Extract the (x, y) coordinate from the center of the cell holding the provided text.  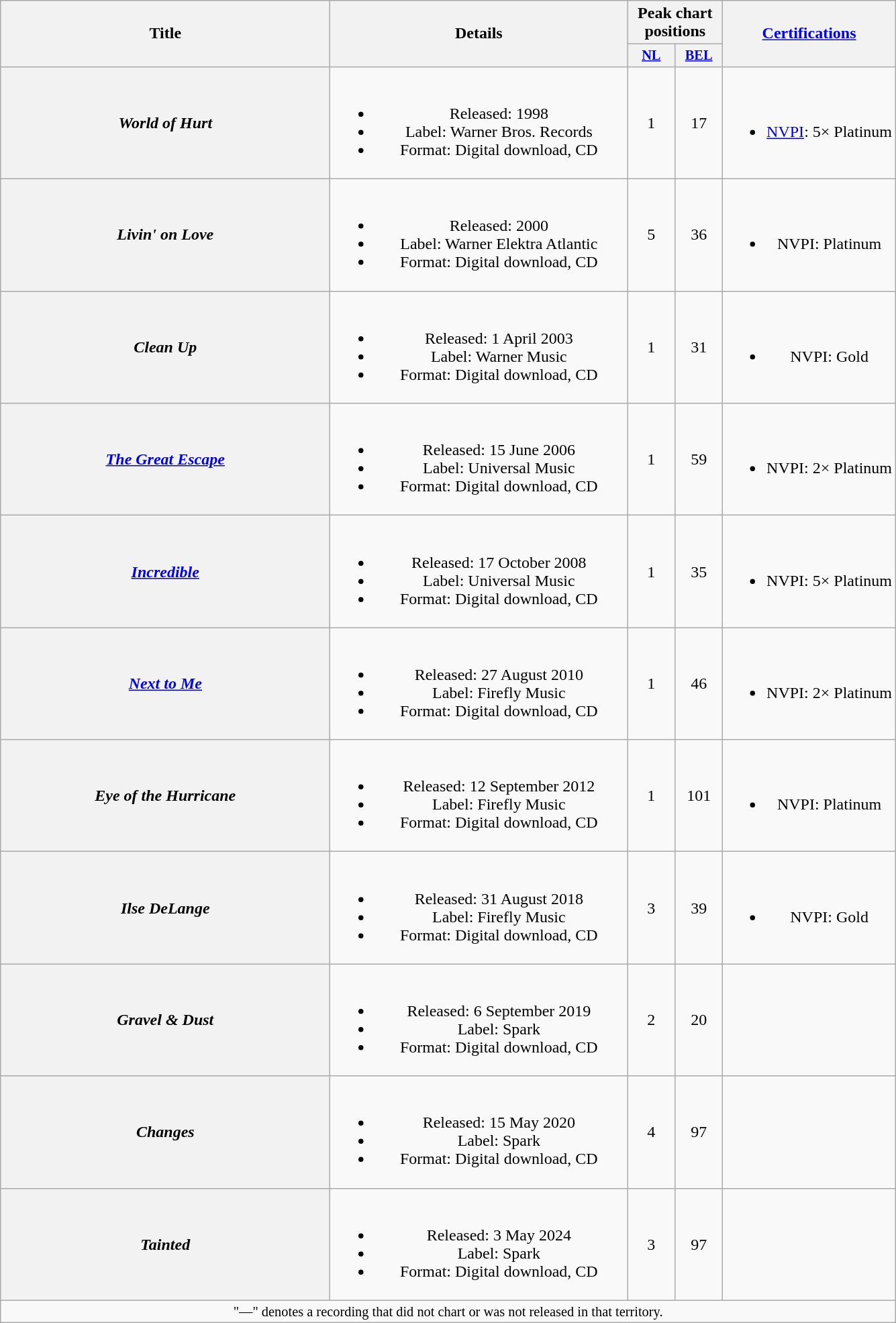
BEL (699, 56)
Released: 31 August 2018Label: Firefly MusicFormat: Digital download, CD (479, 908)
Next to Me (165, 683)
5 (651, 235)
NL (651, 56)
Released: 15 May 2020Label: SparkFormat: Digital download, CD (479, 1132)
Changes (165, 1132)
Incredible (165, 572)
Clean Up (165, 348)
Certifications (809, 34)
Title (165, 34)
36 (699, 235)
Released: 1 April 2003Label: Warner MusicFormat: Digital download, CD (479, 348)
"—" denotes a recording that did not chart or was not released in that territory. (448, 1312)
Details (479, 34)
2 (651, 1020)
Released: 17 October 2008Label: Universal MusicFormat: Digital download, CD (479, 572)
17 (699, 122)
4 (651, 1132)
Released: 3 May 2024Label: SparkFormat: Digital download, CD (479, 1244)
Eye of the Hurricane (165, 796)
Released: 12 September 2012Label: Firefly MusicFormat: Digital download, CD (479, 796)
Released: 27 August 2010Label: Firefly MusicFormat: Digital download, CD (479, 683)
Released: 1998Label: Warner Bros. RecordsFormat: Digital download, CD (479, 122)
Tainted (165, 1244)
20 (699, 1020)
Released: 15 June 2006Label: Universal MusicFormat: Digital download, CD (479, 459)
Released: 6 September 2019Label: SparkFormat: Digital download, CD (479, 1020)
Livin' on Love (165, 235)
31 (699, 348)
World of Hurt (165, 122)
46 (699, 683)
59 (699, 459)
Peak chart positions (675, 23)
Ilse DeLange (165, 908)
101 (699, 796)
35 (699, 572)
Gravel & Dust (165, 1020)
Released: 2000Label: Warner Elektra AtlanticFormat: Digital download, CD (479, 235)
39 (699, 908)
The Great Escape (165, 459)
